Search for the cell housing the specified text and yield its [X, Y] center coordinate. 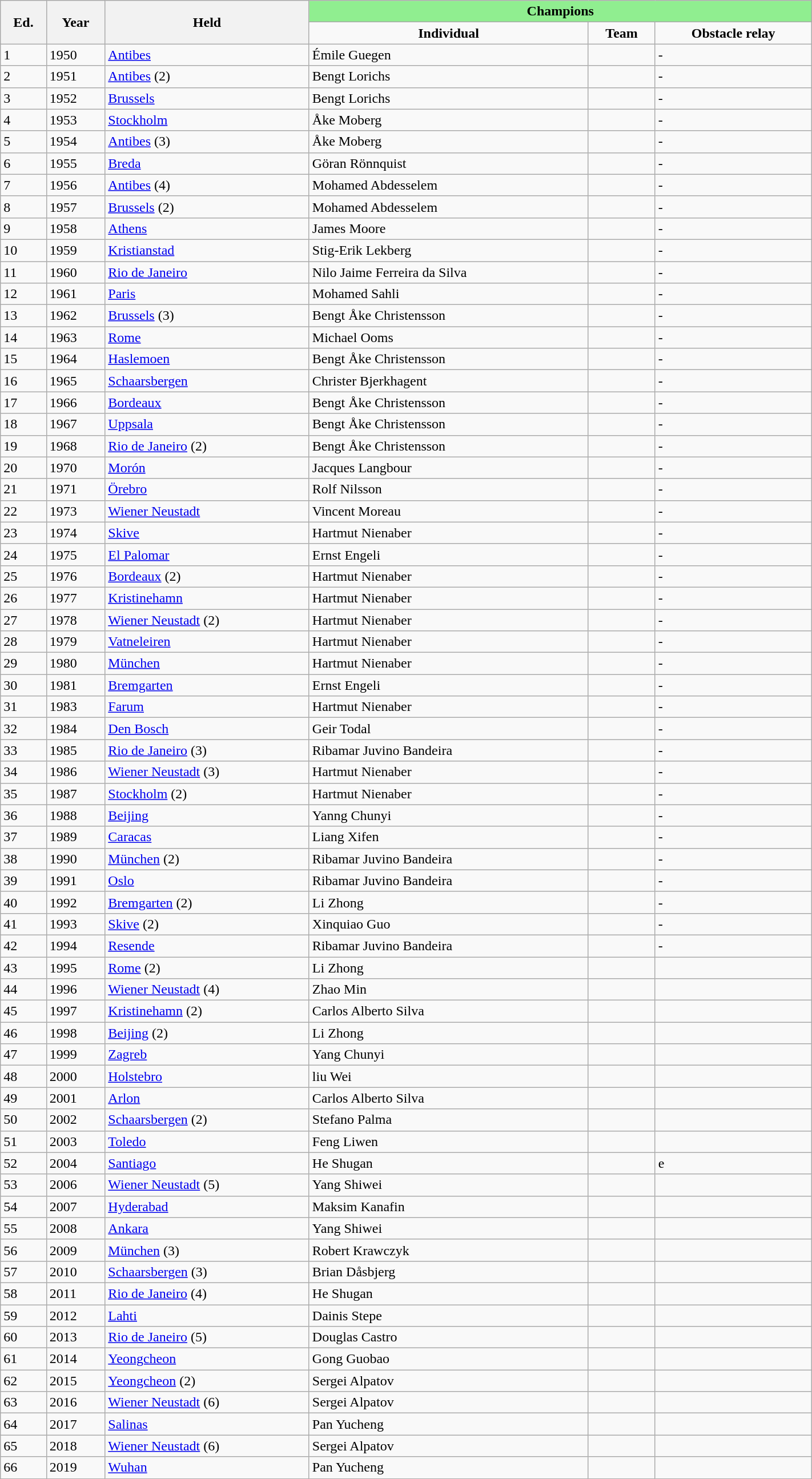
Schaarsbergen (2) [207, 1120]
Rio de Janeiro (5) [207, 1337]
27 [24, 620]
50 [24, 1120]
Skive [207, 533]
1954 [75, 142]
44 [24, 990]
26 [24, 598]
1962 [75, 316]
1964 [75, 359]
Individual [449, 33]
Arlon [207, 1098]
Antibes (3) [207, 142]
Liang Xifen [449, 837]
5 [24, 142]
Salinas [207, 1424]
Athens [207, 228]
Wiener Neustadt (3) [207, 772]
18 [24, 424]
2013 [75, 1337]
1953 [75, 120]
17 [24, 403]
Kristinehamn (2) [207, 1011]
Feng Liwen [449, 1142]
1978 [75, 620]
24 [24, 554]
39 [24, 881]
60 [24, 1337]
35 [24, 794]
Schaarsbergen [207, 381]
Hyderabad [207, 1207]
1966 [75, 403]
Yang Chunyi [449, 1055]
Beijing (2) [207, 1033]
1952 [75, 98]
Ed. [24, 22]
1967 [75, 424]
Den Bosch [207, 729]
1965 [75, 381]
1976 [75, 576]
1958 [75, 228]
1983 [75, 707]
Bordeaux [207, 403]
1957 [75, 207]
Gong Guobao [449, 1359]
Haslemoen [207, 359]
1998 [75, 1033]
1981 [75, 685]
1994 [75, 946]
Douglas Castro [449, 1337]
Geir Todal [449, 729]
Rome (2) [207, 968]
Rio de Janeiro (3) [207, 750]
Champions [560, 11]
Bremgarten [207, 685]
Wiener Neustadt (5) [207, 1185]
Rio de Janeiro [207, 272]
2009 [75, 1250]
Xinquiao Guo [449, 924]
9 [24, 228]
38 [24, 859]
1975 [75, 554]
1991 [75, 881]
München (2) [207, 859]
42 [24, 946]
El Palomar [207, 554]
Dainis Stepe [449, 1315]
2006 [75, 1185]
Rolf Nilsson [449, 489]
Rome [207, 337]
1984 [75, 729]
2010 [75, 1272]
7 [24, 185]
Obstacle relay [733, 33]
54 [24, 1207]
49 [24, 1098]
1963 [75, 337]
2000 [75, 1076]
23 [24, 533]
e [733, 1163]
Kristinehamn [207, 598]
Göran Rönnquist [449, 163]
1956 [75, 185]
55 [24, 1228]
Year [75, 22]
1990 [75, 859]
Stockholm (2) [207, 794]
Holstebro [207, 1076]
Ankara [207, 1228]
Antibes [207, 55]
3 [24, 98]
Vatneleiren [207, 642]
14 [24, 337]
51 [24, 1142]
2004 [75, 1163]
37 [24, 837]
29 [24, 664]
12 [24, 294]
20 [24, 468]
1999 [75, 1055]
58 [24, 1293]
65 [24, 1446]
1973 [75, 511]
2007 [75, 1207]
22 [24, 511]
15 [24, 359]
1959 [75, 250]
19 [24, 446]
Brussels (2) [207, 207]
Rio de Janeiro (2) [207, 446]
1961 [75, 294]
Antibes (4) [207, 185]
1997 [75, 1011]
2011 [75, 1293]
Yeongcheon (2) [207, 1381]
München [207, 664]
63 [24, 1402]
Zagreb [207, 1055]
Resende [207, 946]
Mohamed Sahli [449, 294]
Schaarsbergen (3) [207, 1272]
1989 [75, 837]
56 [24, 1250]
2001 [75, 1098]
1974 [75, 533]
Toledo [207, 1142]
Christer Bjerkhagent [449, 381]
62 [24, 1381]
Brian Dåsbjerg [449, 1272]
1995 [75, 968]
1979 [75, 642]
1968 [75, 446]
2008 [75, 1228]
2003 [75, 1142]
Yanng Chunyi [449, 815]
Paris [207, 294]
1970 [75, 468]
Vincent Moreau [449, 511]
57 [24, 1272]
43 [24, 968]
Kristianstad [207, 250]
Jacques Langbour [449, 468]
30 [24, 685]
21 [24, 489]
33 [24, 750]
1987 [75, 794]
München (3) [207, 1250]
Émile Guegen [449, 55]
13 [24, 316]
1986 [75, 772]
1988 [75, 815]
28 [24, 642]
Antibes (2) [207, 77]
1971 [75, 489]
48 [24, 1076]
34 [24, 772]
Team [621, 33]
1996 [75, 990]
Bordeaux (2) [207, 576]
Morón [207, 468]
Uppsala [207, 424]
2017 [75, 1424]
Maksim Kanafin [449, 1207]
Stefano Palma [449, 1120]
1951 [75, 77]
Robert Krawczyk [449, 1250]
1980 [75, 664]
2012 [75, 1315]
1960 [75, 272]
Wuhan [207, 1468]
10 [24, 250]
Stockholm [207, 120]
Held [207, 22]
Brussels [207, 98]
Skive (2) [207, 924]
32 [24, 729]
53 [24, 1185]
1955 [75, 163]
4 [24, 120]
66 [24, 1468]
2002 [75, 1120]
Yeongcheon [207, 1359]
Breda [207, 163]
2015 [75, 1381]
45 [24, 1011]
Farum [207, 707]
Oslo [207, 881]
Wiener Neustadt (2) [207, 620]
61 [24, 1359]
25 [24, 576]
Lahti [207, 1315]
Santiago [207, 1163]
36 [24, 815]
1993 [75, 924]
1 [24, 55]
Caracas [207, 837]
64 [24, 1424]
Zhao Min [449, 990]
40 [24, 902]
59 [24, 1315]
Rio de Janeiro (4) [207, 1293]
liu Wei [449, 1076]
1985 [75, 750]
1992 [75, 902]
Bremgarten (2) [207, 902]
2016 [75, 1402]
47 [24, 1055]
Nilo Jaime Ferreira da Silva [449, 272]
Michael Ooms [449, 337]
1950 [75, 55]
8 [24, 207]
James Moore [449, 228]
46 [24, 1033]
Stig-Erik Lekberg [449, 250]
2019 [75, 1468]
6 [24, 163]
2 [24, 77]
11 [24, 272]
1977 [75, 598]
2018 [75, 1446]
16 [24, 381]
2014 [75, 1359]
Wiener Neustadt (4) [207, 990]
Brussels (3) [207, 316]
31 [24, 707]
41 [24, 924]
Örebro [207, 489]
Wiener Neustadt [207, 511]
52 [24, 1163]
Beijing [207, 815]
